Return the (x, y) coordinate for the center point of the cell that contains the specified text.  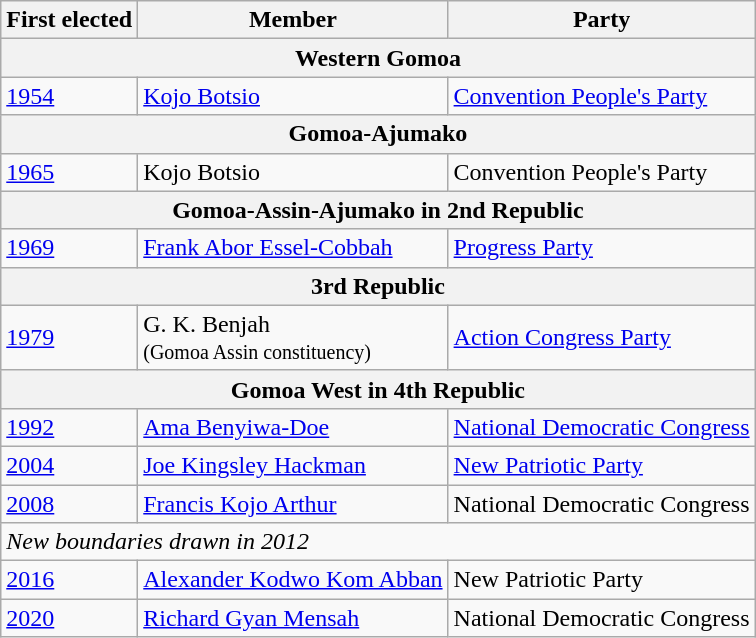
G. K. Benjah(Gomoa Assin constituency) (293, 338)
2008 (70, 503)
First elected (70, 20)
Gomoa West in 4th Republic (378, 389)
Francis Kojo Arthur (293, 503)
1954 (70, 96)
Gomoa-Assin-Ajumako in 2nd Republic (378, 210)
Progress Party (602, 248)
2020 (70, 618)
1965 (70, 172)
3rd Republic (378, 286)
Party (602, 20)
Gomoa-Ajumako (378, 134)
New boundaries drawn in 2012 (378, 542)
2004 (70, 465)
Richard Gyan Mensah (293, 618)
Member (293, 20)
Ama Benyiwa-Doe (293, 427)
1969 (70, 248)
1992 (70, 427)
1979 (70, 338)
Frank Abor Essel-Cobbah (293, 248)
2016 (70, 580)
Alexander Kodwo Kom Abban (293, 580)
Western Gomoa (378, 58)
Action Congress Party (602, 338)
Joe Kingsley Hackman (293, 465)
